Find where the given text appears and provide that cell's center as [x, y] coordinate. 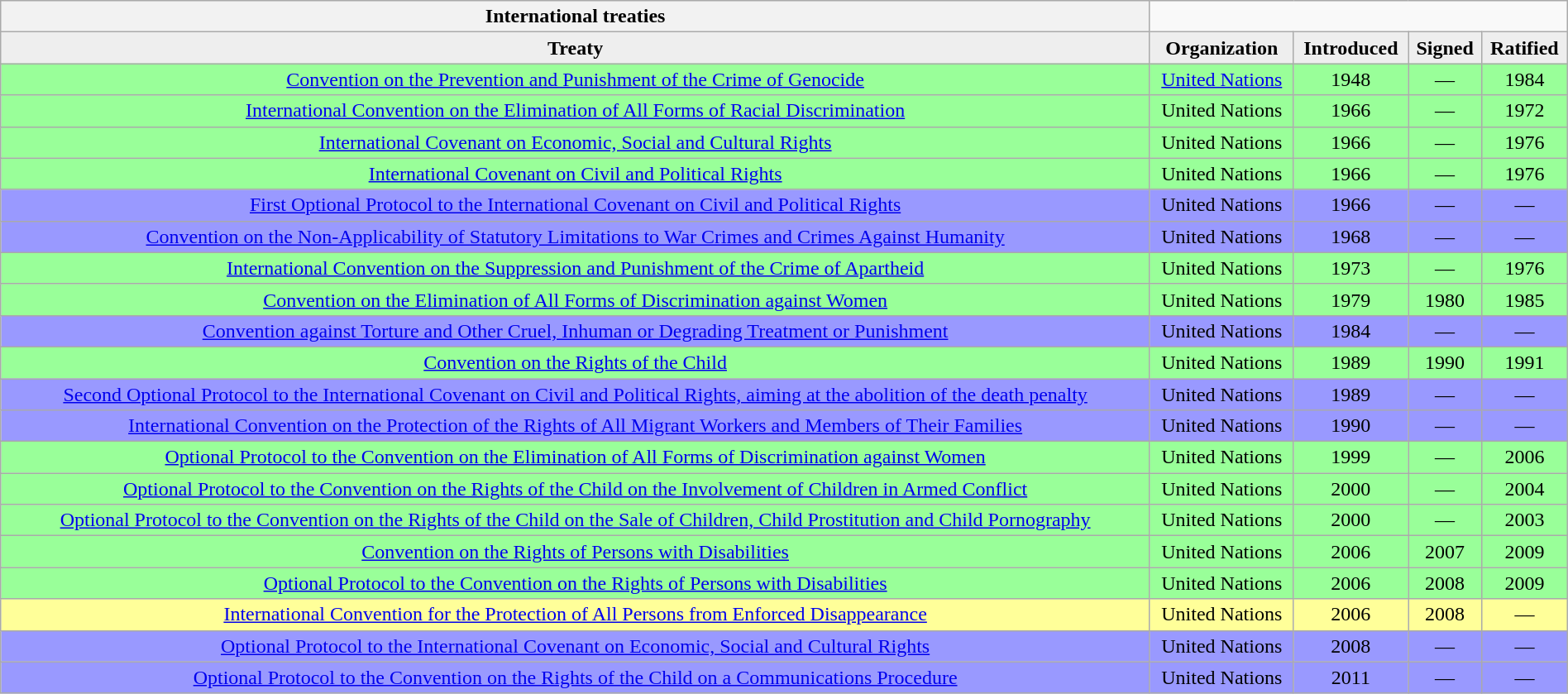
Introduced [1351, 48]
Treaty [576, 48]
2004 [1525, 489]
International Covenant on Economic, Social and Cultural Rights [576, 142]
2007 [1446, 552]
Convention on the Prevention and Punishment of the Crime of Genocide [576, 79]
International Convention on the Elimination of All Forms of Racial Discrimination [576, 111]
Second Optional Protocol to the International Covenant on Civil and Political Rights, aiming at the abolition of the death penalty [576, 395]
Ratified [1525, 48]
Convention on the Non-Applicability of Statutory Limitations to War Crimes and Crimes Against Humanity [576, 237]
Signed [1446, 48]
1972 [1525, 111]
Optional Protocol to the Convention on the Rights of the Child on a Communications Procedure [576, 677]
Optional Protocol to the Convention on the Rights of the Child on the Sale of Children, Child Prostitution and Child Pornography [576, 520]
Optional Protocol to the Convention on the Rights of the Child on the Involvement of Children in Armed Conflict [576, 489]
International Convention on the Suppression and Punishment of the Crime of Apartheid [576, 268]
Convention against Torture and Other Cruel, Inhuman or Degrading Treatment or Punishment [576, 331]
1979 [1351, 299]
International Covenant on Civil and Political Rights [576, 174]
1999 [1351, 457]
Optional Protocol to the Convention on the Rights of Persons with Disabilities [576, 583]
International Convention on the Protection of the Rights of All Migrant Workers and Members of Their Families [576, 426]
1948 [1351, 79]
Convention on the Elimination of All Forms of Discrimination against Women [576, 299]
1968 [1351, 237]
1991 [1525, 362]
Organization [1221, 48]
1985 [1525, 299]
International Convention for the Protection of All Persons from Enforced Disappearance [576, 615]
2003 [1525, 520]
1980 [1446, 299]
Optional Protocol to the Convention on the Elimination of All Forms of Discrimination against Women [576, 457]
Convention on the Rights of Persons with Disabilities [576, 552]
First Optional Protocol to the International Covenant on Civil and Political Rights [576, 205]
International treaties [576, 17]
Convention on the Rights of the Child [576, 362]
1973 [1351, 268]
Optional Protocol to the International Covenant on Economic, Social and Cultural Rights [576, 646]
2011 [1351, 677]
